Detect which cell encompasses the target text, then output its [X, Y] center coordinate. 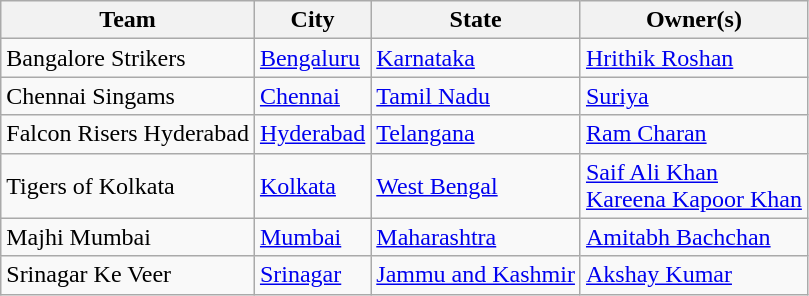
Tigers of Kolkata [128, 186]
Amitabh Bachchan [694, 237]
Tamil Nadu [476, 96]
Jammu and Kashmir [476, 275]
Srinagar [312, 275]
Majhi Mumbai [128, 237]
Team [128, 20]
Srinagar Ke Veer [128, 275]
City [312, 20]
Chennai Singams [128, 96]
State [476, 20]
Saif Ali KhanKareena Kapoor Khan [694, 186]
Bengaluru [312, 58]
Telangana [476, 134]
Hyderabad [312, 134]
Maharashtra [476, 237]
Bangalore Strikers [128, 58]
Chennai [312, 96]
Kolkata [312, 186]
Suriya [694, 96]
Falcon Risers Hyderabad [128, 134]
Ram Charan [694, 134]
West Bengal [476, 186]
Owner(s) [694, 20]
Karnataka [476, 58]
Mumbai [312, 237]
Hrithik Roshan [694, 58]
Akshay Kumar [694, 275]
